Capture the cell that displays the provided text and extract its [X, Y] central coordinate. 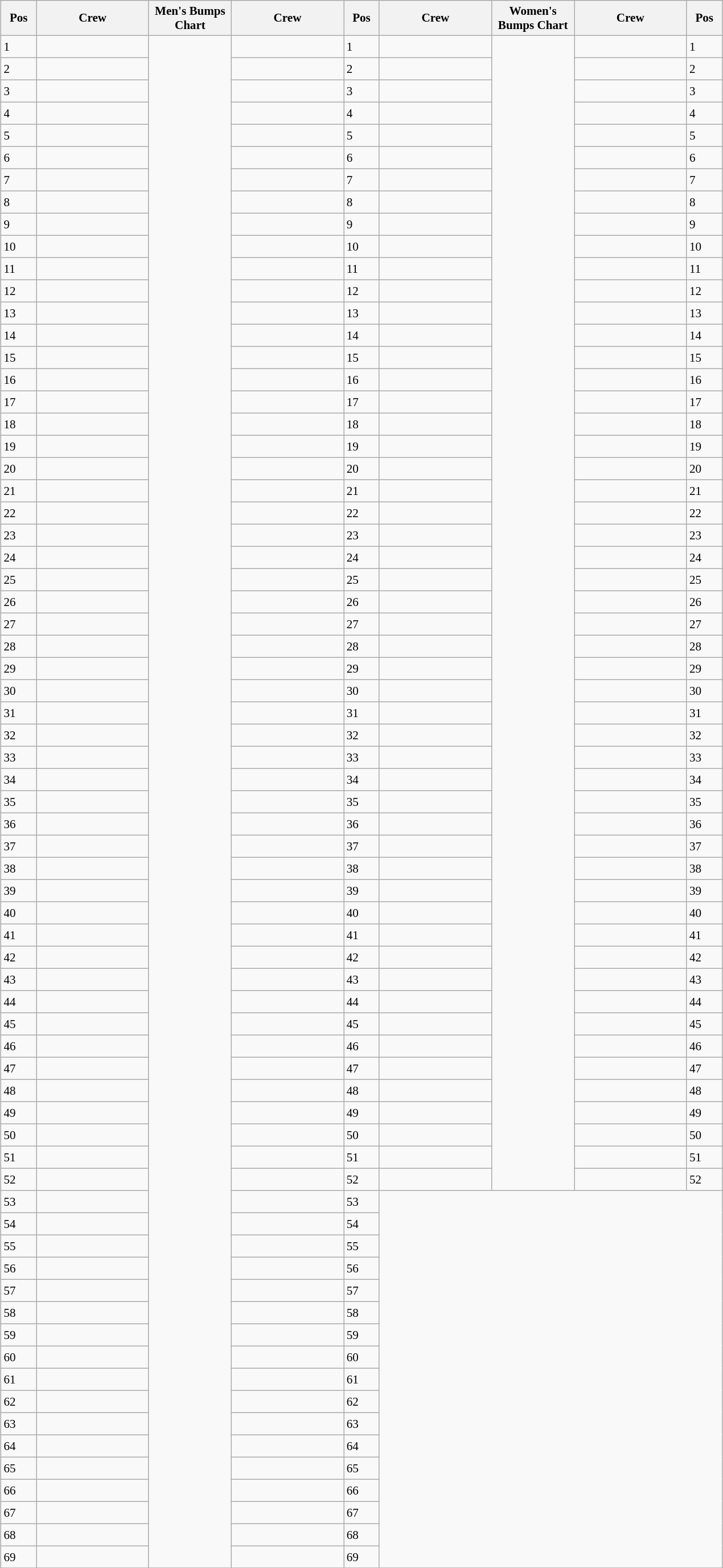
Men's Bumps Chart [190, 18]
Women's Bumps Chart [533, 18]
